Extract the (x, y) coordinate from the center of the cell holding the provided text.  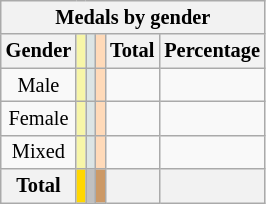
Female (38, 118)
Mixed (38, 152)
Male (38, 85)
Percentage (212, 51)
Gender (38, 51)
Medals by gender (133, 17)
